Scan for the cell matching the given text and deliver its [x, y] coordinate at center. 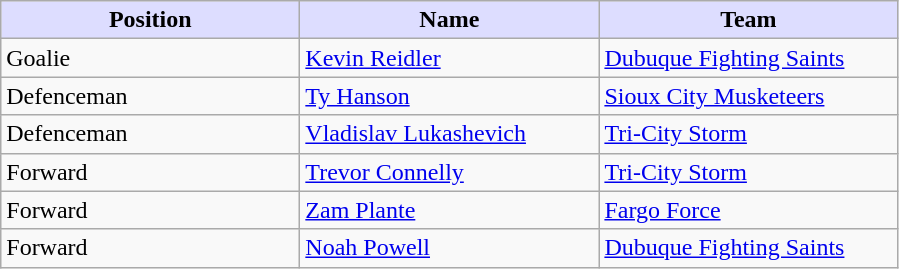
Zam Plante [450, 210]
Team [748, 20]
Kevin Reidler [450, 58]
Goalie [150, 58]
Sioux City Musketeers [748, 96]
Noah Powell [450, 248]
Name [450, 20]
Fargo Force [748, 210]
Position [150, 20]
Ty Hanson [450, 96]
Trevor Connelly [450, 172]
Vladislav Lukashevich [450, 134]
